Pinpoint the cell where the given text exists, returning its (X, Y) midpoint coordinate. 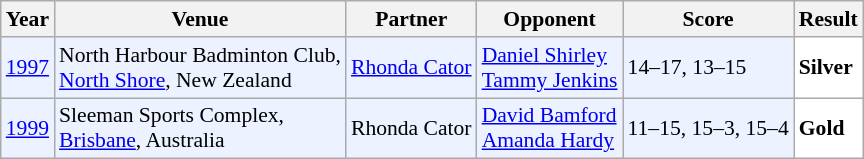
Venue (200, 19)
Silver (828, 68)
1997 (28, 68)
Daniel Shirley Tammy Jenkins (550, 68)
11–15, 15–3, 15–4 (708, 128)
1999 (28, 128)
David Bamford Amanda Hardy (550, 128)
Score (708, 19)
Sleeman Sports Complex,Brisbane, Australia (200, 128)
Result (828, 19)
North Harbour Badminton Club,North Shore, New Zealand (200, 68)
Gold (828, 128)
14–17, 13–15 (708, 68)
Year (28, 19)
Partner (412, 19)
Opponent (550, 19)
